Locate the cell with the specified text and output its (x, y) center coordinate. 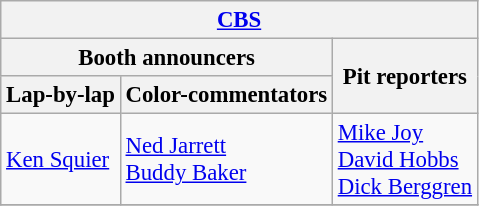
Pit reporters (404, 76)
Ned Jarrett Buddy Baker (226, 160)
CBS (240, 20)
Mike Joy David Hobbs Dick Berggren (404, 160)
Lap-by-lap (60, 95)
Ken Squier (60, 160)
Color-commentators (226, 95)
Booth announcers (167, 58)
